Determine the [x, y] coordinate at the center of the cell enclosing the given text.  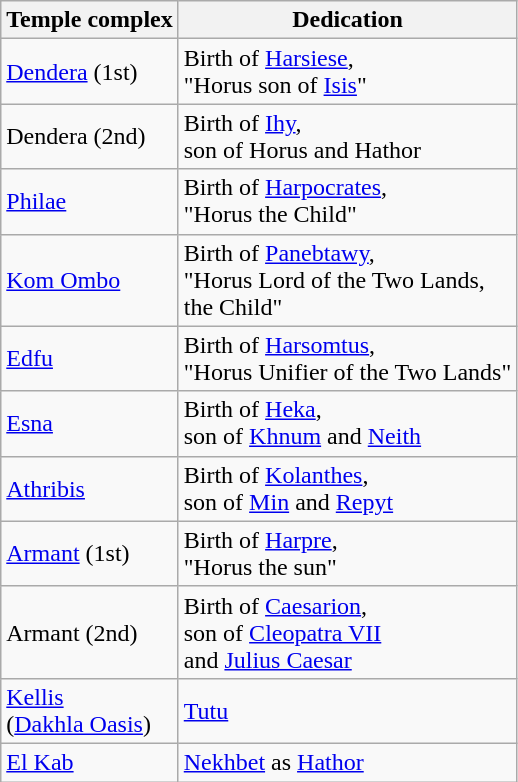
Birth of Kolanthes,son of Min and Repyt [347, 488]
Athribis [90, 488]
Birth of Harpre,"Horus the sun" [347, 554]
Kom Ombo [90, 280]
Birth of Ihy,son of Horus and Hathor [347, 136]
Birth of Harpocrates,"Horus the Child" [347, 202]
El Kab [90, 762]
Birth of Heka,son of Khnum and Neith [347, 424]
Birth of Harsiese,"Horus son of Isis" [347, 72]
Nekhbet as Hathor [347, 762]
Dendera (2nd) [90, 136]
Esna [90, 424]
Armant (1st) [90, 554]
Kellis(Dakhla Oasis) [90, 710]
Birth of Panebtawy,"Horus Lord of the Two Lands,the Child" [347, 280]
Edfu [90, 358]
Birth of Harsomtus,"Horus Unifier of the Two Lands" [347, 358]
Dedication [347, 20]
Tutu [347, 710]
Armant (2nd) [90, 632]
Dendera (1st) [90, 72]
Temple complex [90, 20]
Philae [90, 202]
Birth of Caesarion,son of Cleopatra VIIand Julius Caesar [347, 632]
